Identify which cell holds the provided text, then report its (X, Y) central coordinate. 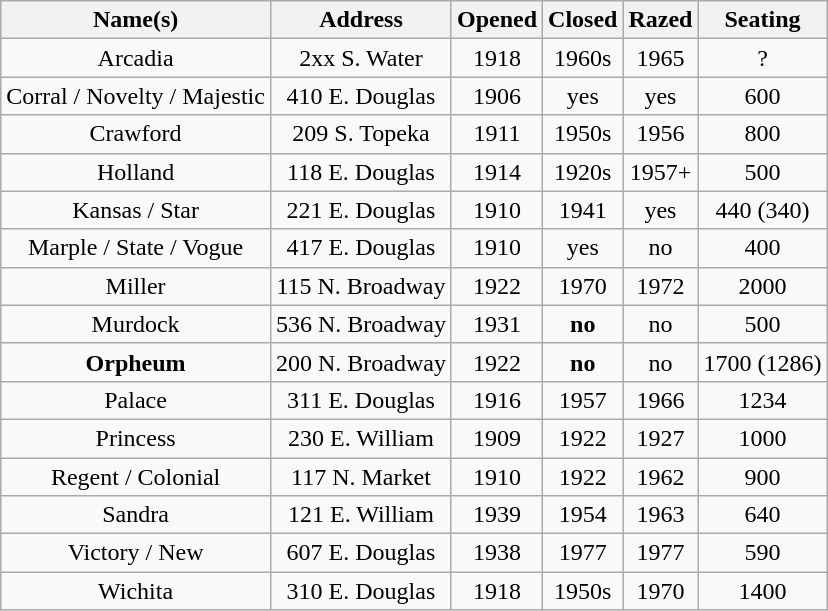
2xx S. Water (360, 58)
1957 (583, 400)
Murdock (136, 324)
640 (762, 515)
1931 (496, 324)
1911 (496, 134)
Miller (136, 286)
607 E. Douglas (360, 553)
221 E. Douglas (360, 210)
Arcadia (136, 58)
Seating (762, 20)
1962 (660, 477)
230 E. William (360, 438)
536 N. Broadway (360, 324)
440 (340) (762, 210)
115 N. Broadway (360, 286)
417 E. Douglas (360, 248)
1939 (496, 515)
1938 (496, 553)
Regent / Colonial (136, 477)
Palace (136, 400)
1941 (583, 210)
410 E. Douglas (360, 96)
Holland (136, 172)
Opened (496, 20)
Orpheum (136, 362)
1906 (496, 96)
Closed (583, 20)
121 E. William (360, 515)
Corral / Novelty / Majestic (136, 96)
1954 (583, 515)
Sandra (136, 515)
1916 (496, 400)
Address (360, 20)
118 E. Douglas (360, 172)
310 E. Douglas (360, 591)
Marple / State / Vogue (136, 248)
1234 (762, 400)
1957+ (660, 172)
311 E. Douglas (360, 400)
Kansas / Star (136, 210)
1965 (660, 58)
1700 (1286) (762, 362)
590 (762, 553)
600 (762, 96)
2000 (762, 286)
1914 (496, 172)
400 (762, 248)
209 S. Topeka (360, 134)
1963 (660, 515)
1972 (660, 286)
Razed (660, 20)
1927 (660, 438)
Victory / New (136, 553)
1956 (660, 134)
117 N. Market (360, 477)
1400 (762, 591)
? (762, 58)
Crawford (136, 134)
1960s (583, 58)
900 (762, 477)
200 N. Broadway (360, 362)
Wichita (136, 591)
Name(s) (136, 20)
Princess (136, 438)
1966 (660, 400)
1920s (583, 172)
1000 (762, 438)
800 (762, 134)
1909 (496, 438)
